Output the (x, y) coordinate of the center of the cell containing the given text.  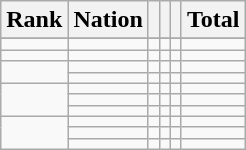
Nation (108, 20)
Rank (34, 20)
Total (213, 20)
